Extract the (X, Y) coordinate from the center of the cell holding the provided text.  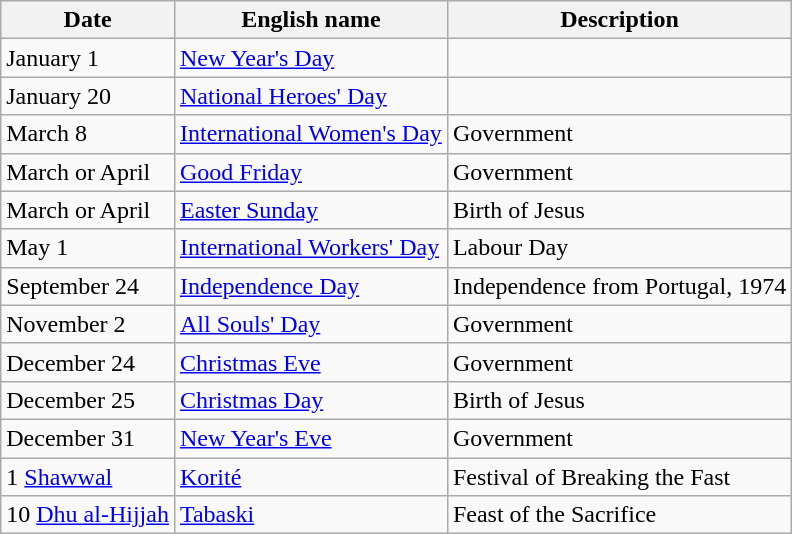
January 1 (88, 58)
Good Friday (310, 172)
December 24 (88, 362)
December 25 (88, 400)
Festival of Breaking the Fast (619, 477)
International Women's Day (310, 134)
10 Dhu al-Hijjah (88, 515)
Christmas Day (310, 400)
May 1 (88, 248)
January 20 (88, 96)
Date (88, 20)
Independence Day (310, 286)
November 2 (88, 324)
1 Shawwal (88, 477)
International Workers' Day (310, 248)
Easter Sunday (310, 210)
Korité (310, 477)
Tabaski (310, 515)
September 24 (88, 286)
Christmas Eve (310, 362)
English name (310, 20)
New Year's Eve (310, 438)
All Souls' Day (310, 324)
Description (619, 20)
Independence from Portugal, 1974 (619, 286)
March 8 (88, 134)
National Heroes' Day (310, 96)
New Year's Day (310, 58)
Labour Day (619, 248)
Feast of the Sacrifice (619, 515)
December 31 (88, 438)
